Extract the [X, Y] coordinate from the center of the cell holding the provided text.  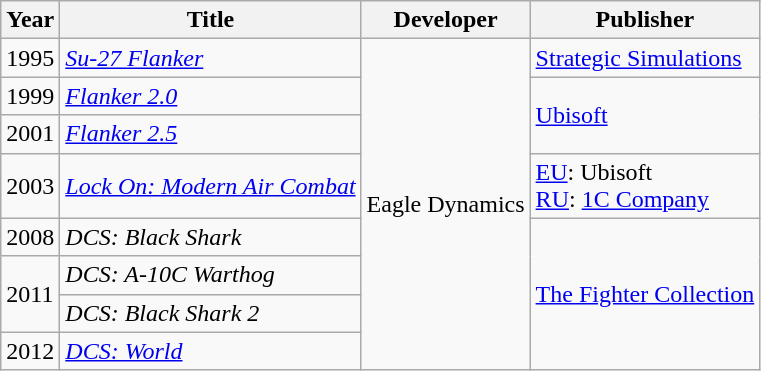
Eagle Dynamics [446, 205]
EU: UbisoftRU: 1C Company [645, 186]
DCS: A-10C Warthog [210, 275]
Strategic Simulations [645, 58]
2003 [30, 186]
DCS: Black Shark 2 [210, 313]
Lock On: Modern Air Combat [210, 186]
Developer [446, 20]
2012 [30, 351]
Year [30, 20]
2011 [30, 294]
Publisher [645, 20]
1995 [30, 58]
DCS: World [210, 351]
2001 [30, 134]
2008 [30, 237]
Ubisoft [645, 115]
Title [210, 20]
Flanker 2.5 [210, 134]
Su-27 Flanker [210, 58]
The Fighter Collection [645, 294]
1999 [30, 96]
Flanker 2.0 [210, 96]
DCS: Black Shark [210, 237]
